Scan for the cell matching the given text and deliver its (x, y) coordinate at center. 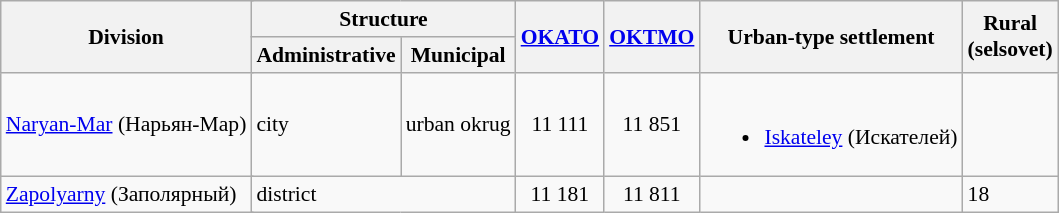
11 851 (652, 124)
Structure (383, 19)
11 111 (560, 124)
Naryan-Mar (Нарьян-Мар) (126, 124)
Municipal (458, 55)
Urban-type settlement (830, 36)
OKTMO (652, 36)
district (383, 195)
Zapolyarny (Заполярный) (126, 195)
Division (126, 36)
urban okrug (458, 124)
OKATO (560, 36)
Iskateley (Искателей) (830, 124)
Rural(selsovet) (1010, 36)
Administrative (326, 55)
18 (1010, 195)
11 181 (560, 195)
11 811 (652, 195)
city (326, 124)
